Detect which cell encompasses the target text, then output its [x, y] center coordinate. 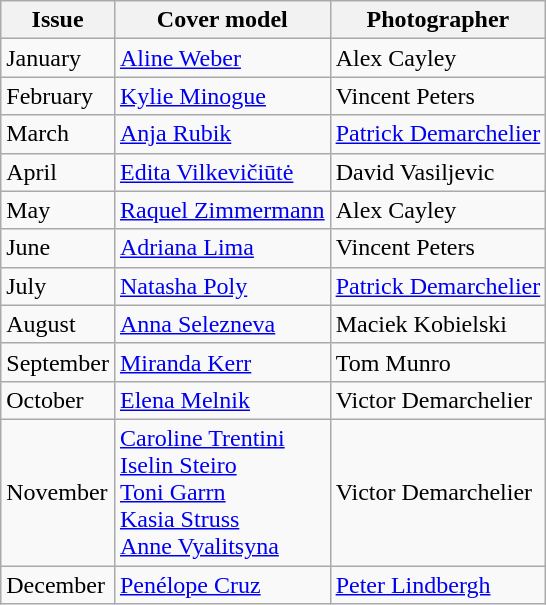
April [58, 172]
Adriana Lima [222, 248]
Penélope Cruz [222, 585]
Anja Rubik [222, 134]
Cover model [222, 20]
October [58, 400]
June [58, 248]
Aline Weber [222, 58]
Raquel Zimmermann [222, 210]
Tom Munro [438, 362]
Anna Selezneva [222, 324]
May [58, 210]
December [58, 585]
Miranda Kerr [222, 362]
Maciek Kobielski [438, 324]
Elena Melnik [222, 400]
July [58, 286]
Edita Vilkevičiūtė [222, 172]
Natasha Poly [222, 286]
David Vasiljevic [438, 172]
August [58, 324]
February [58, 96]
Photographer [438, 20]
September [58, 362]
Kylie Minogue [222, 96]
Caroline TrentiniIselin SteiroToni GarrnKasia StrussAnne Vyalitsyna [222, 492]
January [58, 58]
Peter Lindbergh [438, 585]
Issue [58, 20]
March [58, 134]
November [58, 492]
